Capture the cell that displays the provided text and extract its [x, y] central coordinate. 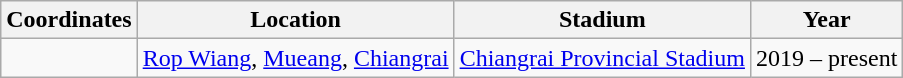
Location [296, 20]
Stadium [602, 20]
Coordinates [69, 20]
Rop Wiang, Mueang, Chiangrai [296, 58]
Chiangrai Provincial Stadium [602, 58]
2019 – present [826, 58]
Year [826, 20]
